Pinpoint the cell where the given text exists, returning its (X, Y) midpoint coordinate. 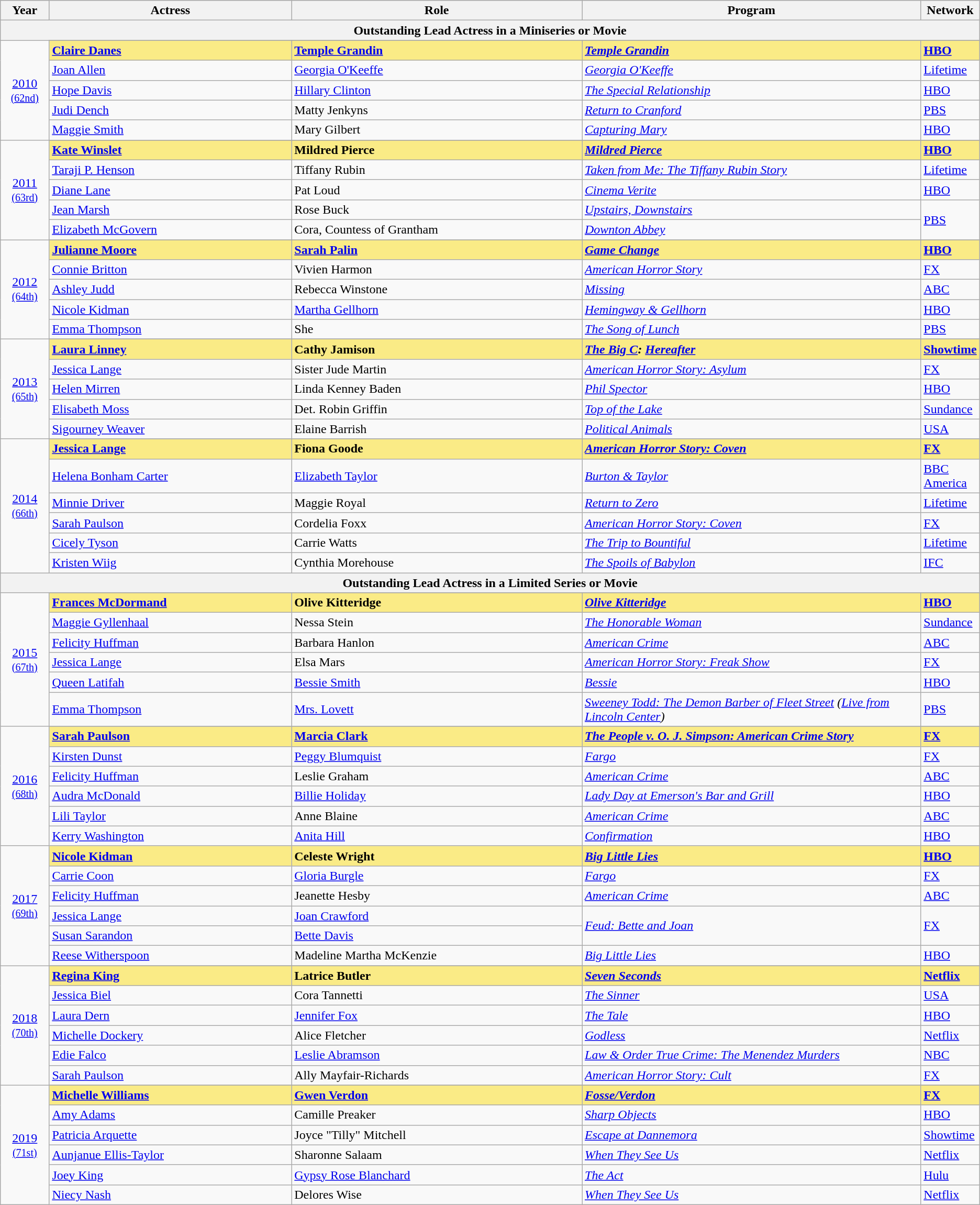
Elizabeth McGovern (171, 229)
Return to Cranford (752, 110)
The Sinner (752, 996)
The Trip to Bountiful (752, 543)
2019(71st) (25, 1145)
Gypsy Rose Blanchard (437, 1175)
Vivien Harmon (437, 270)
Carrie Coon (171, 876)
Audra McDonald (171, 796)
Diane Lane (171, 190)
Cordelia Foxx (437, 523)
Gwen Verdon (437, 1095)
Cora, Countess of Grantham (437, 229)
Laura Linney (171, 349)
American Horror Story: Cult (752, 1075)
2013(65th) (25, 389)
Claire Danes (171, 50)
IFC (950, 562)
2016(68th) (25, 786)
Sister Jude Martin (437, 369)
Downton Abbey (752, 229)
Jeanette Hesby (437, 896)
Delores Wise (437, 1195)
Sarah Palin (437, 250)
Confirmation (752, 836)
Ashley Judd (171, 290)
Minnie Driver (171, 503)
Peggy Blumquist (437, 756)
Capturing Mary (752, 130)
Susan Sarandon (171, 936)
Frances McDormand (171, 603)
NBC (950, 1055)
Burton & Taylor (752, 476)
Jessica Biel (171, 996)
2011(63rd) (25, 190)
Phil Spector (752, 389)
Barbara Hanlon (437, 643)
Lady Day at Emerson's Bar and Grill (752, 796)
Joan Crawford (437, 916)
Jennifer Fox (437, 1015)
Actress (171, 10)
The Special Relationship (752, 90)
2010(62nd) (25, 90)
Mrs. Lovett (437, 709)
Carrie Watts (437, 543)
Top of the Lake (752, 409)
Queen Latifah (171, 682)
Godless (752, 1035)
Elisabeth Moss (171, 409)
Reese Witherspoon (171, 956)
Amy Adams (171, 1115)
Sigourney Weaver (171, 429)
Sharonne Salaam (437, 1155)
Rebecca Winstone (437, 290)
Fosse/Verdon (752, 1095)
2017(69th) (25, 905)
Hillary Clinton (437, 90)
Lili Taylor (171, 816)
Game Change (752, 250)
Anita Hill (437, 836)
Year (25, 10)
Cathy Jamison (437, 349)
Bessie (752, 682)
Latrice Butler (437, 976)
Nessa Stein (437, 623)
Martha Gellhorn (437, 309)
Michelle Williams (171, 1095)
The Song of Lunch (752, 329)
Maggie Royal (437, 503)
Niecy Nash (171, 1195)
American Horror Story (752, 270)
Cinema Verite (752, 190)
The Spoils of Babylon (752, 562)
Marcia Clark (437, 736)
Taraji P. Henson (171, 170)
Camille Preaker (437, 1115)
Kirsten Dunst (171, 756)
Kate Winslet (171, 150)
Joyce "Tilly" Mitchell (437, 1135)
Joey King (171, 1175)
Matty Jenkyns (437, 110)
Role (437, 10)
Joan Allen (171, 70)
Pat Loud (437, 190)
Det. Robin Griffin (437, 409)
Cynthia Morehouse (437, 562)
Alice Fletcher (437, 1035)
The Honorable Woman (752, 623)
Tiffany Rubin (437, 170)
Julianne Moore (171, 250)
Hulu (950, 1175)
The Big C: Hereafter (752, 349)
Hope Davis (171, 90)
Cora Tannetti (437, 996)
Feud: Bette and Joan (752, 926)
Elsa Mars (437, 662)
Patricia Arquette (171, 1135)
Billie Holiday (437, 796)
American Horror Story: Freak Show (752, 662)
Madeline Martha McKenzie (437, 956)
She (437, 329)
Gloria Burgle (437, 876)
Cicely Tyson (171, 543)
Taken from Me: The Tiffany Rubin Story (752, 170)
Leslie Abramson (437, 1055)
Network (950, 10)
Celeste Wright (437, 856)
Kerry Washington (171, 836)
2012(64th) (25, 290)
Hemingway & Gellhorn (752, 309)
Ally Mayfair-Richards (437, 1075)
Jean Marsh (171, 209)
Helen Mirren (171, 389)
2015(67th) (25, 660)
Judi Dench (171, 110)
Outstanding Lead Actress in a Limited Series or Movie (490, 583)
Missing (752, 290)
Rose Buck (437, 209)
Law & Order True Crime: The Menendez Murders (752, 1055)
Connie Britton (171, 270)
Elizabeth Taylor (437, 476)
Laura Dern (171, 1015)
Leslie Graham (437, 776)
Maggie Gyllenhaal (171, 623)
Maggie Smith (171, 130)
2014(66th) (25, 506)
Mary Gilbert (437, 130)
2018(70th) (25, 1025)
Outstanding Lead Actress in a Miniseries or Movie (490, 30)
Bessie Smith (437, 682)
Michelle Dockery (171, 1035)
Edie Falco (171, 1055)
Fiona Goode (437, 449)
Sharp Objects (752, 1115)
Sweeney Todd: The Demon Barber of Fleet Street (Live from Lincoln Center) (752, 709)
Bette Davis (437, 936)
Anne Blaine (437, 816)
Helena Bonham Carter (171, 476)
The Act (752, 1175)
Aunjanue Ellis-Taylor (171, 1155)
BBC America (950, 476)
Upstairs, Downstairs (752, 209)
Program (752, 10)
American Horror Story: Asylum (752, 369)
The Tale (752, 1015)
Linda Kenney Baden (437, 389)
Escape at Dannemora (752, 1135)
Seven Seconds (752, 976)
The People v. O. J. Simpson: American Crime Story (752, 736)
Return to Zero (752, 503)
Regina King (171, 976)
Political Animals (752, 429)
Elaine Barrish (437, 429)
Kristen Wiig (171, 562)
